Return the [x, y] coordinate for the center point of the cell that contains the specified text.  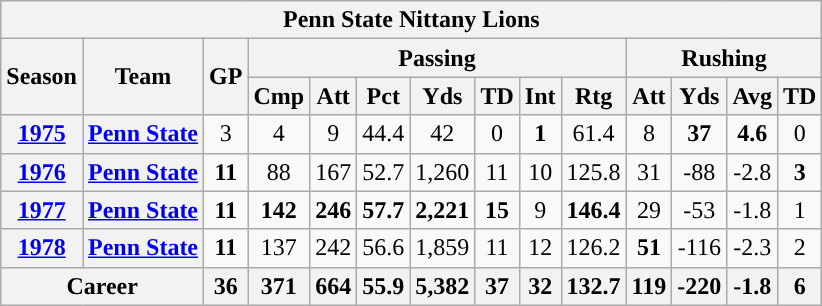
664 [334, 286]
126.2 [594, 248]
167 [334, 172]
88 [279, 172]
29 [649, 210]
246 [334, 210]
42 [442, 134]
1,859 [442, 248]
125.8 [594, 172]
15 [497, 210]
-2.8 [752, 172]
Rushing [724, 58]
1975 [42, 134]
4.6 [752, 134]
57.7 [384, 210]
5,382 [442, 286]
-2.3 [752, 248]
8 [649, 134]
Rtg [594, 96]
10 [540, 172]
142 [279, 210]
51 [649, 248]
Penn State Nittany Lions [412, 20]
2,221 [442, 210]
Int [540, 96]
1977 [42, 210]
Avg [752, 96]
52.7 [384, 172]
Team [142, 77]
132.7 [594, 286]
-53 [700, 210]
61.4 [594, 134]
242 [334, 248]
12 [540, 248]
1978 [42, 248]
Career [102, 286]
32 [540, 286]
36 [226, 286]
6 [800, 286]
371 [279, 286]
1976 [42, 172]
Cmp [279, 96]
GP [226, 77]
56.6 [384, 248]
4 [279, 134]
55.9 [384, 286]
2 [800, 248]
146.4 [594, 210]
31 [649, 172]
119 [649, 286]
-88 [700, 172]
Pct [384, 96]
Season [42, 77]
-116 [700, 248]
44.4 [384, 134]
-220 [700, 286]
Passing [437, 58]
137 [279, 248]
1,260 [442, 172]
